Capture the cell that displays the provided text and extract its [X, Y] central coordinate. 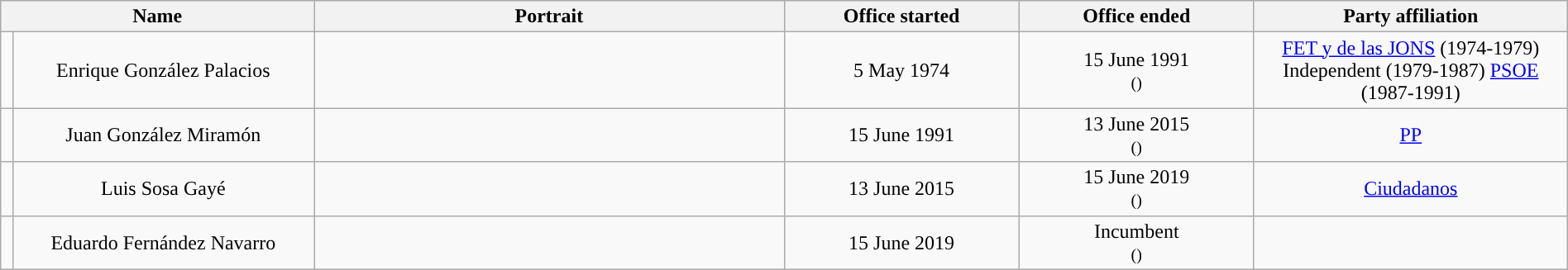
15 June 1991 [901, 135]
Party affiliation [1411, 17]
5 May 1974 [901, 70]
Portrait [549, 17]
15 June 2019() [1136, 188]
Juan González Miramón [164, 135]
Office started [901, 17]
Luis Sosa Gayé [164, 188]
Enrique González Palacios [164, 70]
Office ended [1136, 17]
15 June 1991() [1136, 70]
Incumbent() [1136, 243]
Eduardo Fernández Navarro [164, 243]
13 June 2015() [1136, 135]
15 June 2019 [901, 243]
13 June 2015 [901, 188]
Ciudadanos [1411, 188]
PP [1411, 135]
FET y de las JONS (1974-1979) Independent (1979-1987) PSOE (1987-1991) [1411, 70]
Name [157, 17]
